Determine the (X, Y) coordinate at the center of the cell enclosing the given text.  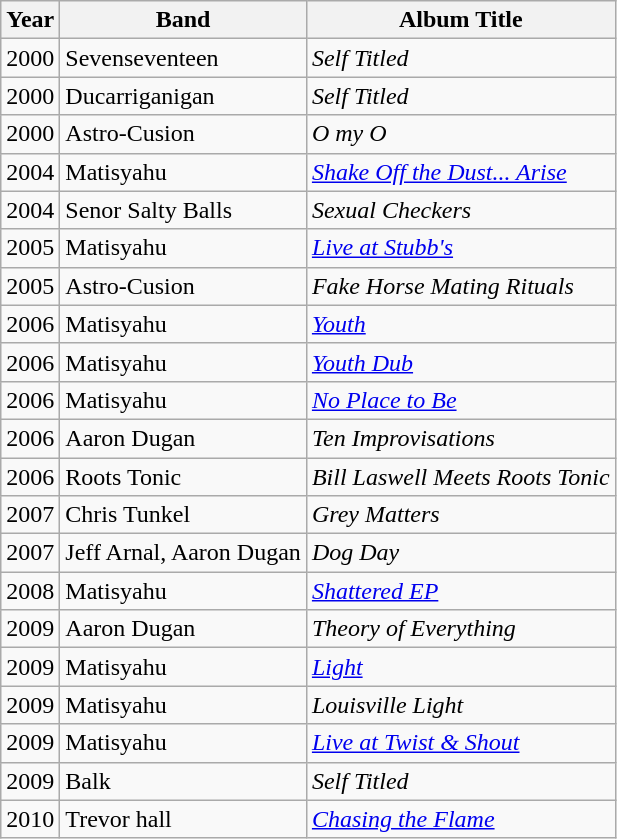
Light (460, 667)
2008 (30, 591)
Theory of Everything (460, 629)
Shattered EP (460, 591)
Senor Salty Balls (184, 210)
Fake Horse Mating Rituals (460, 286)
Trevor hall (184, 819)
Dog Day (460, 553)
Jeff Arnal, Aaron Dugan (184, 553)
No Place to Be (460, 400)
Chasing the Flame (460, 819)
Band (184, 20)
Chris Tunkel (184, 515)
Youth (460, 324)
Sexual Checkers (460, 210)
Sevenseventeen (184, 58)
Ten Improvisations (460, 438)
Louisville Light (460, 705)
Live at Twist & Shout (460, 743)
O my O (460, 134)
Album Title (460, 20)
2010 (30, 819)
Youth Dub (460, 362)
Live at Stubb's (460, 248)
Grey Matters (460, 515)
Year (30, 20)
Balk (184, 781)
Shake Off the Dust... Arise (460, 172)
Ducarriganigan (184, 96)
Bill Laswell Meets Roots Tonic (460, 477)
Roots Tonic (184, 477)
